Return (x, y) of the center of cell containing provided text 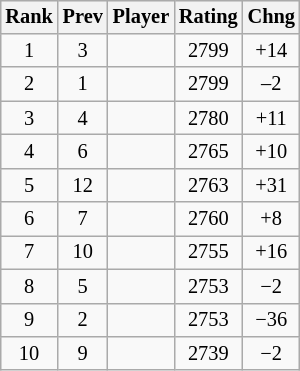
Rank (28, 17)
8 (28, 286)
+31 (272, 185)
2765 (208, 152)
2760 (208, 219)
Chng (272, 17)
+16 (272, 253)
+10 (272, 152)
Player (141, 17)
2739 (208, 354)
+8 (272, 219)
–2 (272, 84)
2763 (208, 185)
+11 (272, 118)
Prev (83, 17)
12 (83, 185)
2755 (208, 253)
+14 (272, 51)
Rating (208, 17)
2780 (208, 118)
−36 (272, 320)
